Output the [X, Y] coordinate of the center of the cell containing the given text.  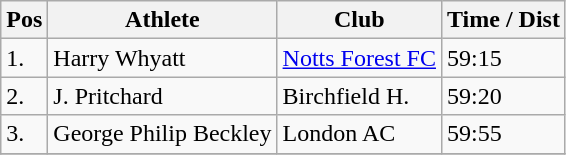
J. Pritchard [162, 96]
Harry Whyatt [162, 58]
Club [359, 20]
Athlete [162, 20]
2. [24, 96]
1. [24, 58]
59:15 [503, 58]
59:20 [503, 96]
59:55 [503, 134]
George Philip Beckley [162, 134]
Notts Forest FC [359, 58]
Time / Dist [503, 20]
Birchfield H. [359, 96]
Pos [24, 20]
London AC [359, 134]
3. [24, 134]
